Return the (X, Y) coordinate for the center point of the cell that contains the specified text.  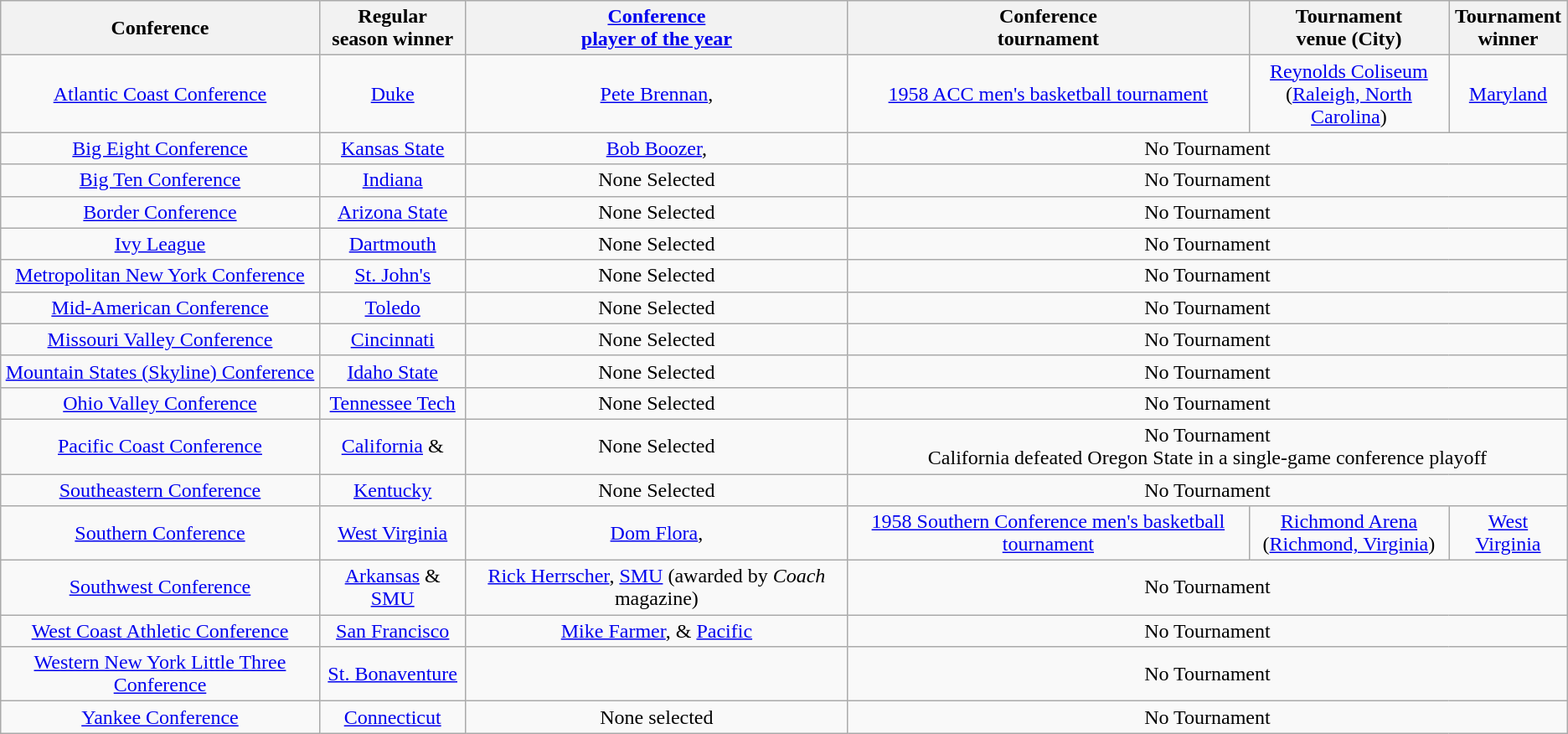
Atlantic Coast Conference (160, 94)
Kansas State (392, 148)
Tournament winner (1509, 28)
None selected (657, 717)
Indiana (392, 180)
Missouri Valley Conference (160, 339)
1958 ACC men's basketball tournament (1049, 94)
Toledo (392, 308)
Southern Conference (160, 533)
St. John's (392, 276)
St. Bonaventure (392, 674)
Rick Herrscher, SMU (awarded by Coach magazine) (657, 588)
Border Conference (160, 212)
Conference tournament (1049, 28)
Conference player of the year (657, 28)
Conference (160, 28)
Ohio Valley Conference (160, 403)
Dartmouth (392, 244)
Dom Flora, (657, 533)
Idaho State (392, 371)
1958 Southern Conference men's basketball tournament (1049, 533)
Yankee Conference (160, 717)
Western New York Little Three Conference (160, 674)
West Coast Athletic Conference (160, 631)
Connecticut (392, 717)
Richmond Arena(Richmond, Virginia) (1349, 533)
Tournament venue (City) (1349, 28)
Big Eight Conference (160, 148)
Cincinnati (392, 339)
Bob Boozer, (657, 148)
Southwest Conference (160, 588)
Ivy League (160, 244)
San Francisco (392, 631)
Arkansas & SMU (392, 588)
Tennessee Tech (392, 403)
Arizona State (392, 212)
Metropolitan New York Conference (160, 276)
Pacific Coast Conference (160, 446)
No TournamentCalifornia defeated Oregon State in a single-game conference playoff (1208, 446)
Maryland (1509, 94)
Regular season winner (392, 28)
Mike Farmer, & Pacific (657, 631)
California & (392, 446)
Mid-American Conference (160, 308)
Reynolds Coliseum(Raleigh, North Carolina) (1349, 94)
Mountain States (Skyline) Conference (160, 371)
Southeastern Conference (160, 490)
Kentucky (392, 490)
Pete Brennan, (657, 94)
Duke (392, 94)
Big Ten Conference (160, 180)
